From the cell containing the given text, extract its center point as [x, y] coordinate. 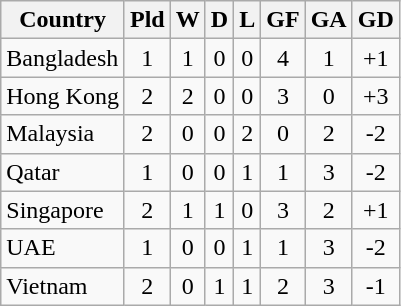
GA [328, 20]
Malaysia [63, 134]
Bangladesh [63, 58]
Country [63, 20]
Pld [147, 20]
W [188, 20]
-1 [376, 286]
Hong Kong [63, 96]
Qatar [63, 172]
D [219, 20]
Singapore [63, 210]
+3 [376, 96]
GD [376, 20]
L [248, 20]
Vietnam [63, 286]
4 [283, 58]
GF [283, 20]
UAE [63, 248]
